Provide the [x, y] coordinate of the cell's center where the given text is located.  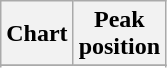
Chart [37, 34]
Peak position [119, 34]
